Search for the cell housing the specified text and yield its (X, Y) center coordinate. 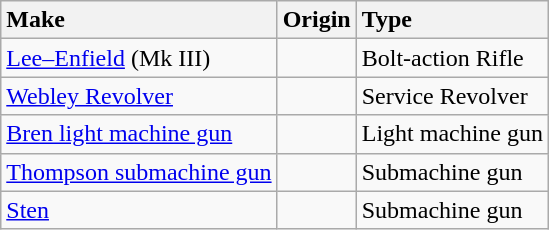
Thompson submachine gun (139, 172)
Light machine gun (452, 134)
Make (139, 20)
Origin (316, 20)
Bolt-action Rifle (452, 58)
Sten (139, 210)
Webley Revolver (139, 96)
Service Revolver (452, 96)
Lee–Enfield (Mk III) (139, 58)
Bren light machine gun (139, 134)
Type (452, 20)
